Determine the [x, y] coordinate at the center of the cell enclosing the given text.  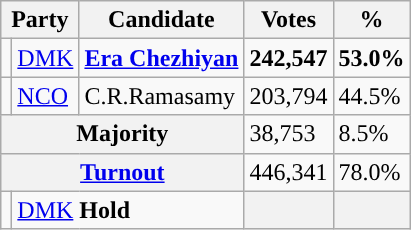
242,547 [288, 58]
NCO [46, 96]
DMK Hold [128, 210]
Candidate [162, 20]
% [372, 20]
8.5% [372, 134]
53.0% [372, 58]
DMK [46, 58]
Votes [288, 20]
C.R.Ramasamy [162, 96]
203,794 [288, 96]
44.5% [372, 96]
Majority [122, 134]
Era Chezhiyan [162, 58]
Turnout [122, 172]
Party [40, 20]
446,341 [288, 172]
38,753 [288, 134]
78.0% [372, 172]
